Return [x, y] of the center of cell containing provided text 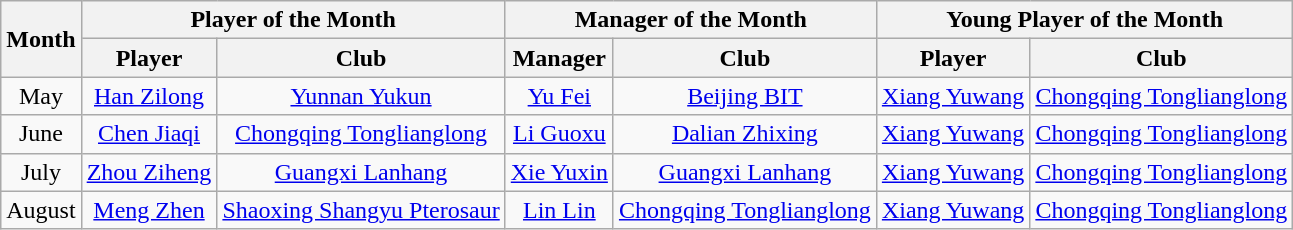
June [41, 134]
Young Player of the Month [1084, 20]
Yunnan Yukun [361, 96]
Shaoxing Shangyu Pterosaur [361, 210]
Meng Zhen [149, 210]
Lin Lin [559, 210]
Manager of the Month [690, 20]
Manager [559, 58]
Month [41, 39]
Li Guoxu [559, 134]
Zhou Ziheng [149, 172]
July [41, 172]
Beijing BIT [744, 96]
May [41, 96]
Chen Jiaqi [149, 134]
Han Zilong [149, 96]
Dalian Zhixing [744, 134]
August [41, 210]
Player of the Month [293, 20]
Yu Fei [559, 96]
Xie Yuxin [559, 172]
